Return the [X, Y] coordinate for the center point of the cell that contains the specified text.  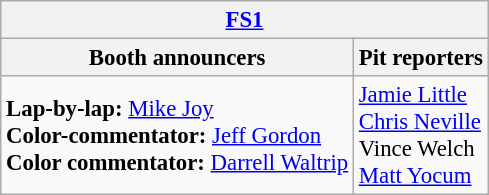
Booth announcers [178, 58]
Pit reporters [420, 58]
Lap-by-lap: Mike JoyColor-commentator: Jeff GordonColor commentator: Darrell Waltrip [178, 136]
Jamie LittleChris NevilleVince WelchMatt Yocum [420, 136]
FS1 [245, 20]
